Detect which cell encompasses the target text, then output its [x, y] center coordinate. 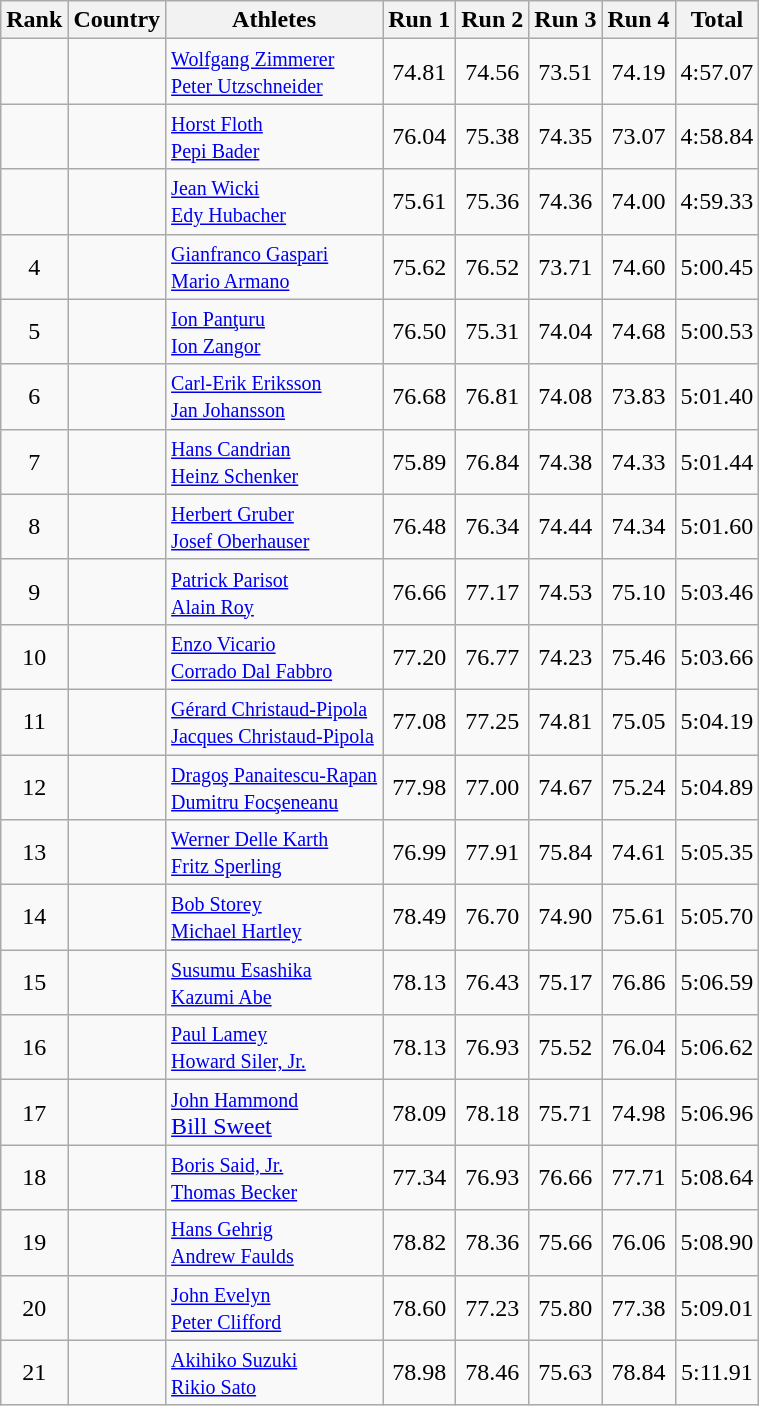
78.36 [492, 1242]
5:06.96 [717, 1112]
5 [34, 332]
Jean Wicki Edy Hubacher [274, 202]
Paul Lamey Howard Siler, Jr. [274, 1048]
74.90 [566, 918]
5:03.46 [717, 592]
5:00.53 [717, 332]
78.84 [638, 1372]
5:00.45 [717, 266]
77.91 [492, 852]
73.51 [566, 72]
14 [34, 918]
5:08.90 [717, 1242]
5:01.60 [717, 526]
12 [34, 786]
5:01.40 [717, 396]
5:11.91 [717, 1372]
76.48 [420, 526]
5:05.35 [717, 852]
John Evelyn Peter Clifford [274, 1308]
75.17 [566, 982]
Dragoş Panaitescu-Rapan Dumitru Focşeneanu [274, 786]
8 [34, 526]
21 [34, 1372]
77.23 [492, 1308]
78.18 [492, 1112]
Herbert Gruber Josef Oberhauser [274, 526]
Gérard Christaud-Pipola Jacques Christaud-Pipola [274, 722]
78.60 [420, 1308]
74.35 [566, 136]
74.04 [566, 332]
76.84 [492, 462]
76.50 [420, 332]
Patrick Parisot Alain Roy [274, 592]
74.19 [638, 72]
75.66 [566, 1242]
77.38 [638, 1308]
78.46 [492, 1372]
76.77 [492, 656]
Total [717, 20]
76.81 [492, 396]
75.84 [566, 852]
Hans Gehrig Andrew Faulds [274, 1242]
17 [34, 1112]
75.38 [492, 136]
11 [34, 722]
Bob Storey Michael Hartley [274, 918]
76.86 [638, 982]
4:58.84 [717, 136]
Run 1 [420, 20]
74.53 [566, 592]
74.67 [566, 786]
78.49 [420, 918]
77.25 [492, 722]
75.24 [638, 786]
5:05.70 [717, 918]
74.38 [566, 462]
76.52 [492, 266]
77.08 [420, 722]
7 [34, 462]
Gianfranco Gaspari Mario Armano [274, 266]
5:01.44 [717, 462]
75.52 [566, 1048]
Enzo Vicario Corrado Dal Fabbro [274, 656]
74.60 [638, 266]
Carl-Erik Eriksson Jan Johansson [274, 396]
5:04.89 [717, 786]
20 [34, 1308]
Run 4 [638, 20]
Rank [34, 20]
78.82 [420, 1242]
15 [34, 982]
74.34 [638, 526]
5:04.19 [717, 722]
74.36 [566, 202]
75.80 [566, 1308]
Athletes [274, 20]
5:06.62 [717, 1048]
75.31 [492, 332]
Susumu Esashika Kazumi Abe [274, 982]
78.98 [420, 1372]
74.44 [566, 526]
75.63 [566, 1372]
74.08 [566, 396]
Run 2 [492, 20]
76.99 [420, 852]
Wolfgang Zimmerer Peter Utzschneider [274, 72]
Horst Floth Pepi Bader [274, 136]
76.34 [492, 526]
13 [34, 852]
John Hammond Bill Sweet [274, 1112]
77.34 [420, 1178]
Hans Candrian Heinz Schenker [274, 462]
73.83 [638, 396]
4:59.33 [717, 202]
76.43 [492, 982]
74.56 [492, 72]
18 [34, 1178]
9 [34, 592]
4 [34, 266]
4:57.07 [717, 72]
5:06.59 [717, 982]
5:08.64 [717, 1178]
Country [117, 20]
Boris Said, Jr. Thomas Becker [274, 1178]
77.98 [420, 786]
16 [34, 1048]
75.89 [420, 462]
73.07 [638, 136]
75.71 [566, 1112]
77.17 [492, 592]
Run 3 [566, 20]
74.00 [638, 202]
77.00 [492, 786]
74.33 [638, 462]
76.68 [420, 396]
5:03.66 [717, 656]
75.10 [638, 592]
5:09.01 [717, 1308]
6 [34, 396]
10 [34, 656]
74.23 [566, 656]
Ion Panţuru Ion Zangor [274, 332]
75.36 [492, 202]
75.05 [638, 722]
77.20 [420, 656]
Akihiko Suzuki Rikio Sato [274, 1372]
77.71 [638, 1178]
75.46 [638, 656]
78.09 [420, 1112]
76.06 [638, 1242]
73.71 [566, 266]
19 [34, 1242]
75.62 [420, 266]
74.68 [638, 332]
74.61 [638, 852]
74.98 [638, 1112]
Werner Delle Karth Fritz Sperling [274, 852]
76.70 [492, 918]
